Identify which cell holds the provided text, then report its (X, Y) central coordinate. 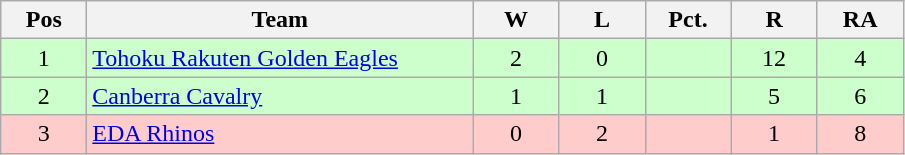
8 (860, 134)
Team (280, 20)
12 (774, 58)
6 (860, 96)
4 (860, 58)
Pct. (688, 20)
L (602, 20)
Canberra Cavalry (280, 96)
Tohoku Rakuten Golden Eagles (280, 58)
RA (860, 20)
EDA Rhinos (280, 134)
Pos (44, 20)
R (774, 20)
5 (774, 96)
3 (44, 134)
W (516, 20)
